Find where the given text appears and provide that cell's center as [X, Y] coordinate. 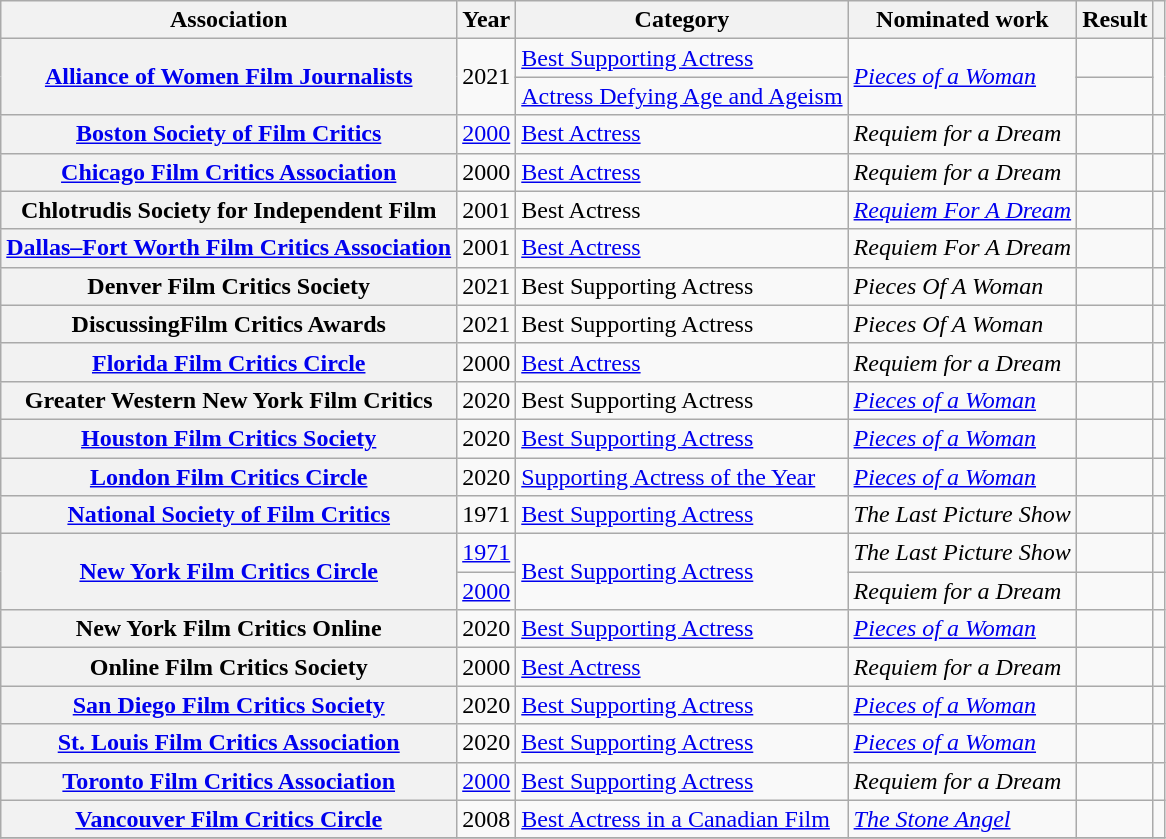
Supporting Actress of the Year [682, 477]
Houston Film Critics Society [229, 438]
2008 [486, 819]
Chicago Film Critics Association [229, 172]
Nominated work [962, 20]
St. Louis Film Critics Association [229, 743]
The Stone Angel [962, 819]
Dallas–Fort Worth Film Critics Association [229, 248]
Result [1115, 20]
Toronto Film Critics Association [229, 781]
Online Film Critics Society [229, 667]
Year [486, 20]
Alliance of Women Film Journalists [229, 77]
London Film Critics Circle [229, 477]
New York Film Critics Online [229, 629]
Vancouver Film Critics Circle [229, 819]
Chlotrudis Society for Independent Film [229, 210]
National Society of Film Critics [229, 515]
Greater Western New York Film Critics [229, 400]
Category [682, 20]
Boston Society of Film Critics [229, 134]
San Diego Film Critics Society [229, 705]
Association [229, 20]
Denver Film Critics Society [229, 286]
DiscussingFilm Critics Awards [229, 324]
Best Actress in a Canadian Film [682, 819]
New York Film Critics Circle [229, 572]
Florida Film Critics Circle [229, 362]
Actress Defying Age and Ageism [682, 96]
